Extract the (X, Y) coordinate from the center of the cell holding the provided text.  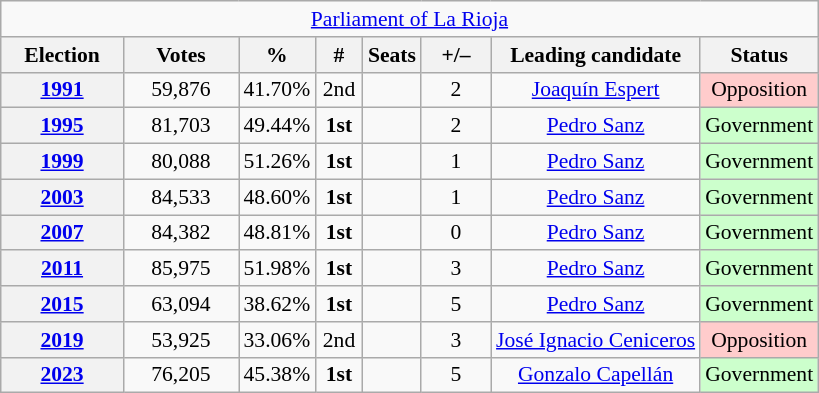
Seats (392, 55)
2011 (62, 269)
2007 (62, 233)
Leading candidate (596, 55)
+/– (456, 55)
Gonzalo Capellán (596, 375)
Parliament of La Rioja (410, 19)
33.06% (276, 340)
2023 (62, 375)
Status (759, 55)
41.70% (276, 90)
63,094 (180, 304)
# (339, 55)
% (276, 55)
Votes (180, 55)
51.26% (276, 162)
1999 (62, 162)
Election (62, 55)
48.81% (276, 233)
59,876 (180, 90)
2015 (62, 304)
84,533 (180, 197)
53,925 (180, 340)
80,088 (180, 162)
84,382 (180, 233)
51.98% (276, 269)
0 (456, 233)
81,703 (180, 126)
85,975 (180, 269)
1991 (62, 90)
48.60% (276, 197)
Joaquín Espert (596, 90)
38.62% (276, 304)
1995 (62, 126)
2003 (62, 197)
76,205 (180, 375)
49.44% (276, 126)
45.38% (276, 375)
José Ignacio Ceniceros (596, 340)
2019 (62, 340)
